Determine the (X, Y) coordinate at the center of the cell enclosing the given text.  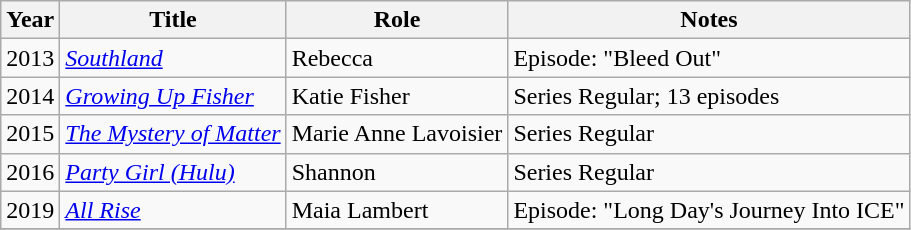
Party Girl (Hulu) (173, 172)
Notes (709, 20)
Series Regular; 13 episodes (709, 96)
Year (30, 20)
2013 (30, 58)
All Rise (173, 210)
Maia Lambert (397, 210)
Episode: "Bleed Out" (709, 58)
Role (397, 20)
Marie Anne Lavoisier (397, 134)
The Mystery of Matter (173, 134)
2019 (30, 210)
2016 (30, 172)
Katie Fisher (397, 96)
Title (173, 20)
2015 (30, 134)
Rebecca (397, 58)
Episode: "Long Day's Journey Into ICE" (709, 210)
Shannon (397, 172)
2014 (30, 96)
Southland (173, 58)
Growing Up Fisher (173, 96)
